Locate the cell with the specified text and output its (X, Y) center coordinate. 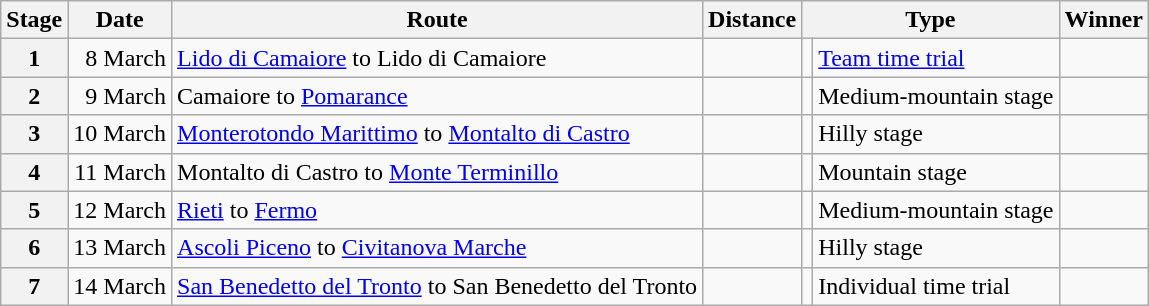
Type (930, 20)
Distance (752, 20)
14 March (120, 286)
Stage (34, 20)
Camaiore to Pomarance (438, 96)
9 March (120, 96)
6 (34, 248)
Rieti to Fermo (438, 210)
11 March (120, 172)
12 March (120, 210)
Ascoli Piceno to Civitanova Marche (438, 248)
4 (34, 172)
Lido di Camaiore to Lido di Camaiore (438, 58)
Mountain stage (936, 172)
Monterotondo Marittimo to Montalto di Castro (438, 134)
13 March (120, 248)
8 March (120, 58)
7 (34, 286)
1 (34, 58)
3 (34, 134)
Individual time trial (936, 286)
5 (34, 210)
2 (34, 96)
San Benedetto del Tronto to San Benedetto del Tronto (438, 286)
10 March (120, 134)
Date (120, 20)
Route (438, 20)
Montalto di Castro to Monte Terminillo (438, 172)
Winner (1104, 20)
Team time trial (936, 58)
